Scan for the cell matching the given text and deliver its [X, Y] coordinate at center. 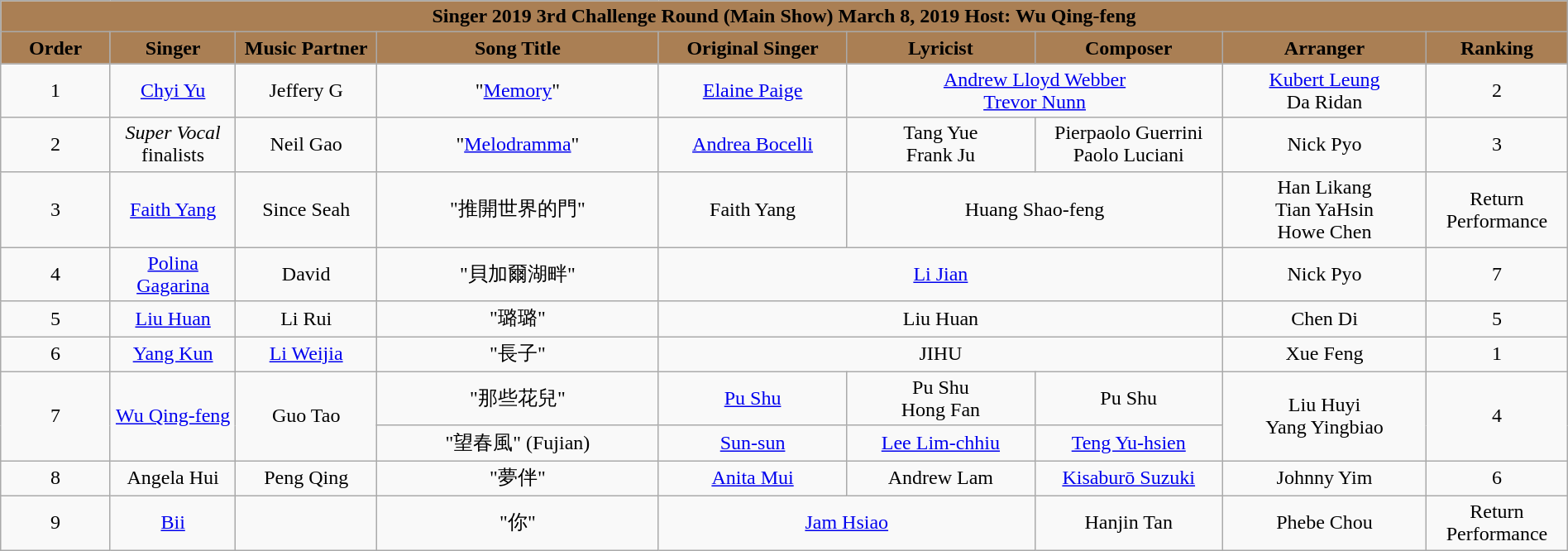
David [306, 275]
Pu ShuHong Fan [941, 399]
Angela Hui [173, 478]
Order [56, 48]
9 [56, 523]
Kisaburō Suzuki [1128, 478]
"貝加爾湖畔" [518, 275]
Anita Mui [753, 478]
Composer [1128, 48]
Xue Feng [1324, 354]
Andrea Bocelli [753, 144]
Elaine Paige [753, 91]
Wu Qing-feng [173, 416]
"推開世界的門" [518, 209]
Sun-sun [753, 443]
Jeffery G [306, 91]
Guo Tao [306, 416]
Li Jian [940, 275]
Andrew Lam [941, 478]
"長子" [518, 354]
Phebe Chou [1324, 523]
"Melodramma" [518, 144]
Chyi Yu [173, 91]
JIHU [940, 354]
"夢伴" [518, 478]
Liu HuyiYang Yingbiao [1324, 416]
Tang YueFrank Ju [941, 144]
Chen Di [1324, 319]
"璐璐" [518, 319]
Kubert LeungDa Ridan [1324, 91]
Arranger [1324, 48]
Li Weijia [306, 354]
Neil Gao [306, 144]
Huang Shao-feng [1035, 209]
Polina Gagarina [173, 275]
Jam Hsiao [847, 523]
Andrew Lloyd Webber Trevor Nunn [1035, 91]
Johnny Yim [1324, 478]
Li Rui [306, 319]
Singer [173, 48]
"Memory" [518, 91]
Hanjin Tan [1128, 523]
Lyricist [941, 48]
Pierpaolo GuerriniPaolo Luciani [1128, 144]
Song Title [518, 48]
Bii [173, 523]
8 [56, 478]
"望春風" (Fujian) [518, 443]
"那些花兒" [518, 399]
Peng Qing [306, 478]
Super Vocal finalists [173, 144]
Yang Kun [173, 354]
Since Seah [306, 209]
Lee Lim-chhiu [941, 443]
Singer 2019 3rd Challenge Round (Main Show) March 8, 2019 Host: Wu Qing-feng [784, 17]
Teng Yu-hsien [1128, 443]
Music Partner [306, 48]
Han LikangTian YaHsinHowe Chen [1324, 209]
Ranking [1497, 48]
Original Singer [753, 48]
"你" [518, 523]
